For the text-containing cell, return its midpoint in (X, Y) coordinate format. 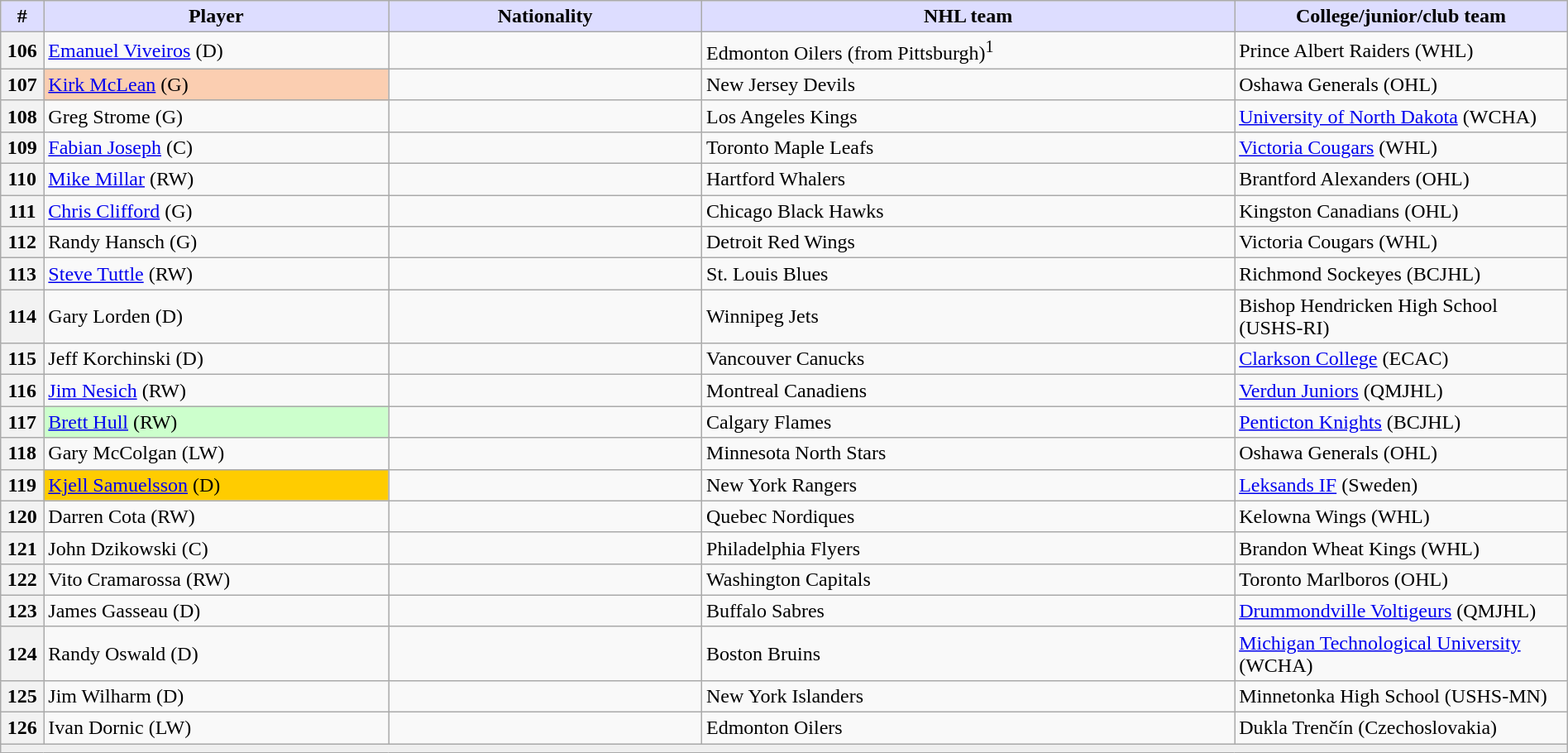
Jeff Korchinski (D) (217, 359)
Kjell Samuelsson (D) (217, 485)
New York Islanders (968, 696)
Edmonton Oilers (from Pittsburgh)1 (968, 51)
Quebec Nordiques (968, 516)
Boston Bruins (968, 654)
112 (22, 242)
118 (22, 453)
116 (22, 391)
Buffalo Sabres (968, 611)
Player (217, 17)
114 (22, 316)
Detroit Red Wings (968, 242)
Edmonton Oilers (968, 728)
121 (22, 548)
Nationality (546, 17)
Chicago Black Hawks (968, 211)
University of North Dakota (WCHA) (1401, 116)
Hartford Whalers (968, 180)
124 (22, 654)
122 (22, 579)
Washington Capitals (968, 579)
Dukla Trenčín (Czechoslovakia) (1401, 728)
109 (22, 147)
Brantford Alexanders (OHL) (1401, 180)
Los Angeles Kings (968, 116)
Randy Hansch (G) (217, 242)
Winnipeg Jets (968, 316)
Philadelphia Flyers (968, 548)
New York Rangers (968, 485)
College/junior/club team (1401, 17)
Penticton Knights (BCJHL) (1401, 422)
Drummondville Voltigeurs (QMJHL) (1401, 611)
St. Louis Blues (968, 274)
123 (22, 611)
Minnesota North Stars (968, 453)
John Dzikowski (C) (217, 548)
Prince Albert Raiders (WHL) (1401, 51)
119 (22, 485)
Leksands IF (Sweden) (1401, 485)
Kelowna Wings (WHL) (1401, 516)
Fabian Joseph (C) (217, 147)
Vancouver Canucks (968, 359)
Brandon Wheat Kings (WHL) (1401, 548)
Minnetonka High School (USHS-MN) (1401, 696)
Toronto Marlboros (OHL) (1401, 579)
Kirk McLean (G) (217, 84)
Vito Cramarossa (RW) (217, 579)
117 (22, 422)
115 (22, 359)
113 (22, 274)
# (22, 17)
120 (22, 516)
107 (22, 84)
Montreal Canadiens (968, 391)
James Gasseau (D) (217, 611)
Kingston Canadians (OHL) (1401, 211)
Darren Cota (RW) (217, 516)
Jim Wilharm (D) (217, 696)
Greg Strome (G) (217, 116)
Michigan Technological University (WCHA) (1401, 654)
126 (22, 728)
Chris Clifford (G) (217, 211)
Ivan Dornic (LW) (217, 728)
Verdun Juniors (QMJHL) (1401, 391)
NHL team (968, 17)
Bishop Hendricken High School (USHS-RI) (1401, 316)
Steve Tuttle (RW) (217, 274)
Toronto Maple Leafs (968, 147)
110 (22, 180)
Gary McColgan (LW) (217, 453)
Mike Millar (RW) (217, 180)
108 (22, 116)
125 (22, 696)
Richmond Sockeyes (BCJHL) (1401, 274)
New Jersey Devils (968, 84)
Brett Hull (RW) (217, 422)
106 (22, 51)
111 (22, 211)
Jim Nesich (RW) (217, 391)
Randy Oswald (D) (217, 654)
Emanuel Viveiros (D) (217, 51)
Gary Lorden (D) (217, 316)
Clarkson College (ECAC) (1401, 359)
Calgary Flames (968, 422)
